From the cell containing the given text, extract its center point as [x, y] coordinate. 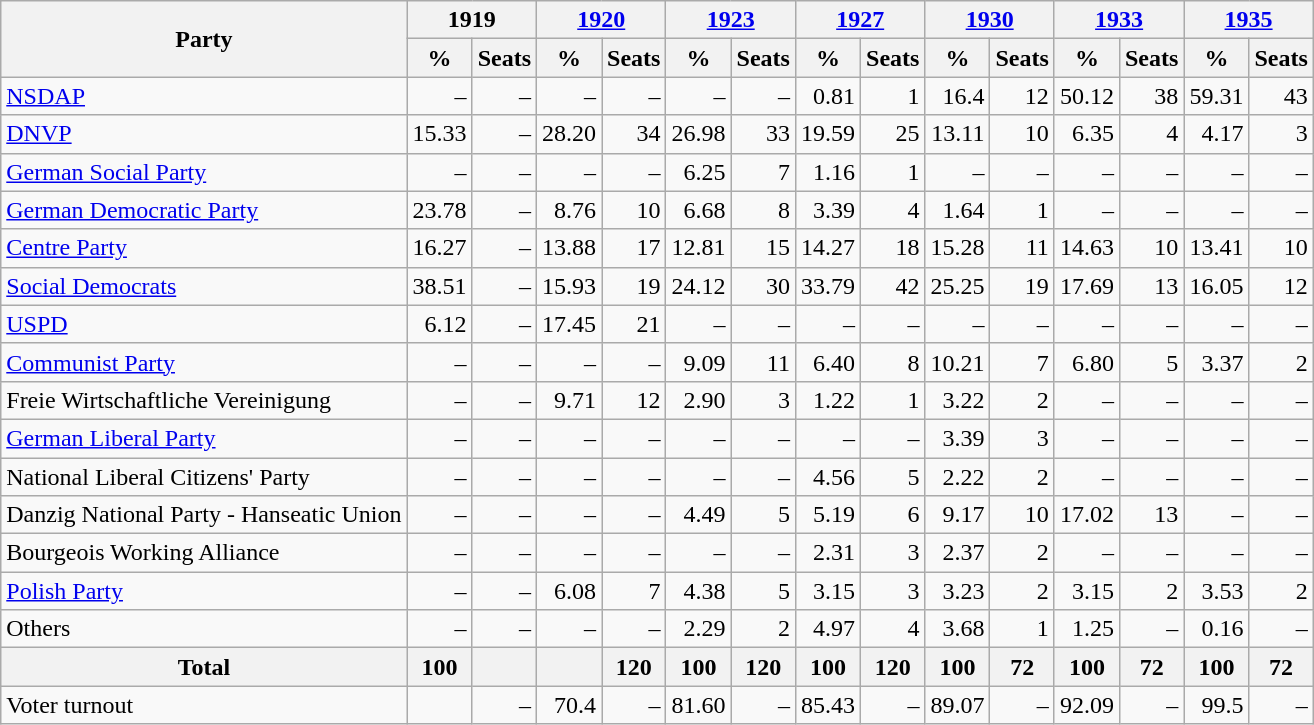
17.02 [1086, 515]
15.33 [440, 134]
15.93 [570, 286]
1923 [730, 20]
16.05 [1216, 286]
3.68 [958, 629]
German Liberal Party [204, 438]
4.17 [1216, 134]
1930 [990, 20]
Freie Wirtschaftliche Vereinigung [204, 400]
42 [893, 286]
DNVP [204, 134]
Bourgeois Working Alliance [204, 553]
6 [893, 515]
1.25 [1086, 629]
1919 [472, 20]
16.27 [440, 248]
4.56 [828, 477]
3.53 [1216, 591]
28.20 [570, 134]
33 [763, 134]
6.08 [570, 591]
70.4 [570, 705]
92.09 [1086, 705]
6.80 [1086, 362]
3.37 [1216, 362]
Party [204, 39]
13.11 [958, 134]
25.25 [958, 286]
24.12 [698, 286]
1920 [602, 20]
6.12 [440, 324]
16.4 [958, 96]
2.37 [958, 553]
13.41 [1216, 248]
NSDAP [204, 96]
National Liberal Citizens' Party [204, 477]
17 [634, 248]
25 [893, 134]
0.81 [828, 96]
85.43 [828, 705]
German Social Party [204, 172]
German Democratic Party [204, 210]
4.97 [828, 629]
2.22 [958, 477]
Others [204, 629]
Social Democrats [204, 286]
0.16 [1216, 629]
34 [634, 134]
Total [204, 667]
81.60 [698, 705]
59.31 [1216, 96]
3.23 [958, 591]
5.19 [828, 515]
1.22 [828, 400]
Polish Party [204, 591]
12.81 [698, 248]
17.69 [1086, 286]
15 [763, 248]
1933 [1118, 20]
1.16 [828, 172]
1935 [1248, 20]
21 [634, 324]
33.79 [828, 286]
3.22 [958, 400]
17.45 [570, 324]
23.78 [440, 210]
13.88 [570, 248]
6.40 [828, 362]
USPD [204, 324]
15.28 [958, 248]
9.71 [570, 400]
8.76 [570, 210]
Centre Party [204, 248]
9.17 [958, 515]
1927 [860, 20]
89.07 [958, 705]
18 [893, 248]
2.31 [828, 553]
6.35 [1086, 134]
14.27 [828, 248]
14.63 [1086, 248]
6.25 [698, 172]
1.64 [958, 210]
Voter turnout [204, 705]
50.12 [1086, 96]
4.38 [698, 591]
38.51 [440, 286]
Communist Party [204, 362]
4.49 [698, 515]
10.21 [958, 362]
30 [763, 286]
19.59 [828, 134]
2.90 [698, 400]
38 [1151, 96]
Danzig National Party - Hanseatic Union [204, 515]
43 [1281, 96]
2.29 [698, 629]
9.09 [698, 362]
6.68 [698, 210]
26.98 [698, 134]
99.5 [1216, 705]
